Scan for the cell matching the given text and deliver its (X, Y) coordinate at center. 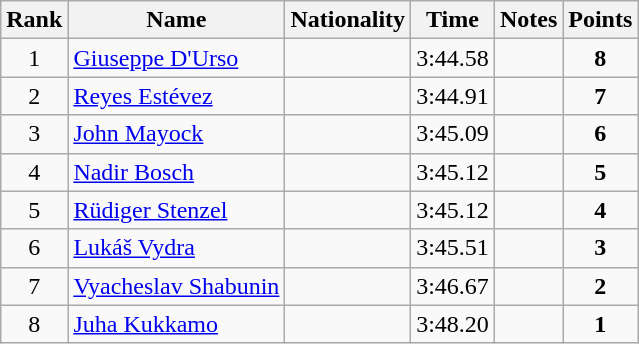
3:44.58 (453, 58)
3:46.67 (453, 286)
Points (600, 20)
Vyacheslav Shabunin (176, 286)
Reyes Estévez (176, 96)
Lukáš Vydra (176, 248)
Juha Kukkamo (176, 324)
3:45.09 (453, 134)
3:44.91 (453, 96)
Rank (34, 20)
Notes (528, 20)
Name (176, 20)
Giuseppe D'Urso (176, 58)
Nadir Bosch (176, 172)
John Mayock (176, 134)
3:48.20 (453, 324)
Nationality (348, 20)
3:45.51 (453, 248)
Time (453, 20)
Rüdiger Stenzel (176, 210)
